Find where the given text appears and provide that cell's center as (X, Y) coordinate. 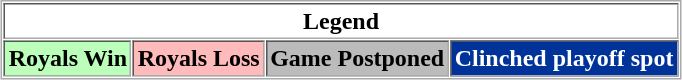
Game Postponed (358, 58)
Legend (341, 21)
Royals Loss (198, 58)
Clinched playoff spot (564, 58)
Royals Win (68, 58)
